Pinpoint the cell where the given text exists, returning its (X, Y) midpoint coordinate. 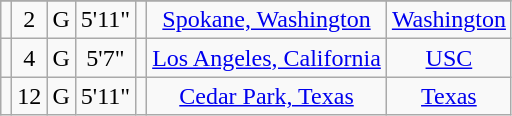
USC (448, 58)
Washington (448, 20)
Spokane, Washington (267, 20)
5'7" (105, 58)
Los Angeles, California (267, 58)
12 (30, 96)
2 (30, 20)
Cedar Park, Texas (267, 96)
4 (30, 58)
Texas (448, 96)
